Find where the given text appears and provide that cell's center as (X, Y) coordinate. 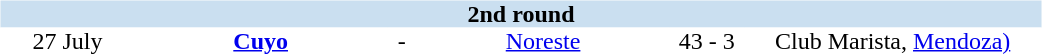
Cuyo (260, 42)
Noreste (544, 42)
Club Marista, Mendoza) (893, 42)
- (402, 42)
2nd round (520, 14)
43 - 3 (706, 42)
27 July (67, 42)
